Scan for the cell matching the given text and deliver its [x, y] coordinate at center. 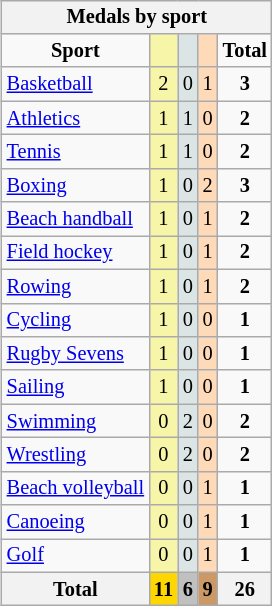
Basketball [76, 84]
Swimming [76, 421]
Boxing [76, 185]
Field hockey [76, 253]
Beach volleyball [76, 488]
9 [208, 589]
Cycling [76, 320]
11 [164, 589]
Canoeing [76, 522]
Golf [76, 556]
Beach handball [76, 219]
26 [245, 589]
6 [188, 589]
Rugby Sevens [76, 354]
Medals by sport [137, 17]
Sailing [76, 387]
Athletics [76, 118]
Tennis [76, 152]
Wrestling [76, 455]
Sport [76, 51]
Rowing [76, 286]
